Output the [X, Y] coordinate of the center of the cell containing the given text.  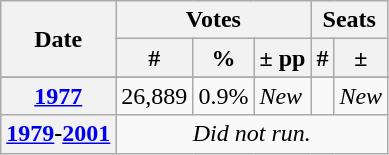
1979-2001 [58, 134]
Date [58, 39]
Did not run. [252, 134]
26,889 [154, 96]
± pp [282, 58]
0.9% [224, 96]
1977 [58, 96]
Seats [350, 20]
% [224, 58]
± [361, 58]
Votes [214, 20]
